Output the [X, Y] coordinate of the center of the cell containing the given text.  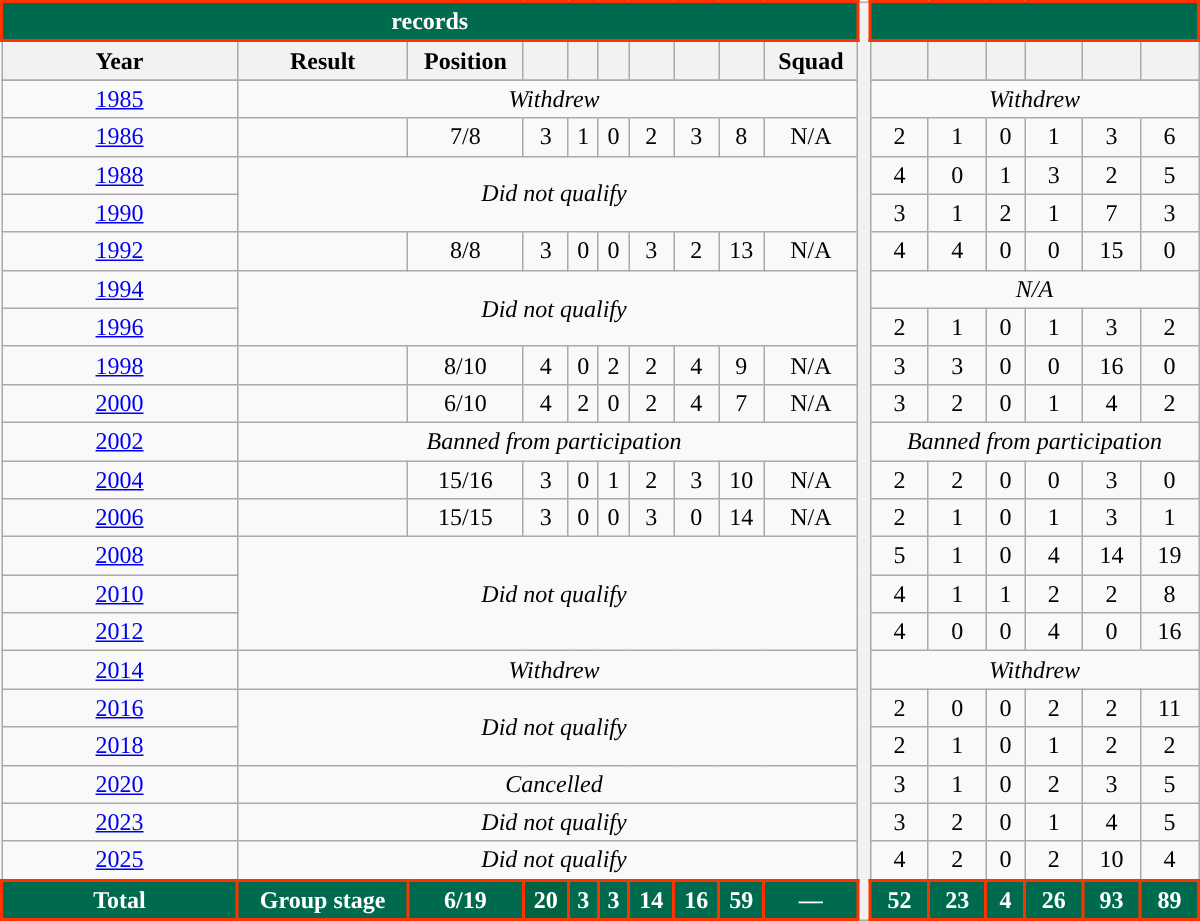
6/10 [466, 403]
records [430, 22]
15/15 [466, 518]
1986 [120, 137]
Total [120, 900]
19 [1169, 556]
89 [1169, 900]
Result [323, 60]
13 [742, 251]
2018 [120, 746]
15 [1112, 251]
8/10 [466, 365]
23 [957, 900]
2020 [120, 784]
2008 [120, 556]
2023 [120, 822]
6/19 [466, 900]
93 [1112, 900]
2002 [120, 441]
2000 [120, 403]
2016 [120, 708]
8/8 [466, 251]
1985 [120, 99]
11 [1169, 708]
2004 [120, 479]
— [811, 900]
2014 [120, 670]
59 [742, 900]
1988 [120, 175]
2025 [120, 860]
Position [466, 60]
2010 [120, 594]
52 [899, 900]
2012 [120, 632]
1998 [120, 365]
Year [120, 60]
Group stage [323, 900]
Cancelled [554, 784]
Squad [811, 60]
2006 [120, 518]
9 [742, 365]
1996 [120, 327]
15/16 [466, 479]
1990 [120, 213]
20 [546, 900]
6 [1169, 137]
7/8 [466, 137]
1992 [120, 251]
26 [1054, 900]
1994 [120, 289]
